Provide the [x, y] coordinate of the cell's center where the given text is located.  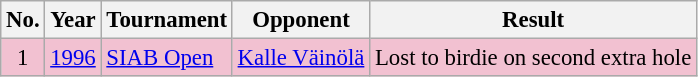
Lost to birdie on second extra hole [534, 58]
Tournament [166, 20]
SIAB Open [166, 58]
Kalle Väinölä [300, 58]
No. [23, 20]
Opponent [300, 20]
Result [534, 20]
1996 [73, 58]
Year [73, 20]
1 [23, 58]
